Search for the cell housing the specified text and yield its [X, Y] center coordinate. 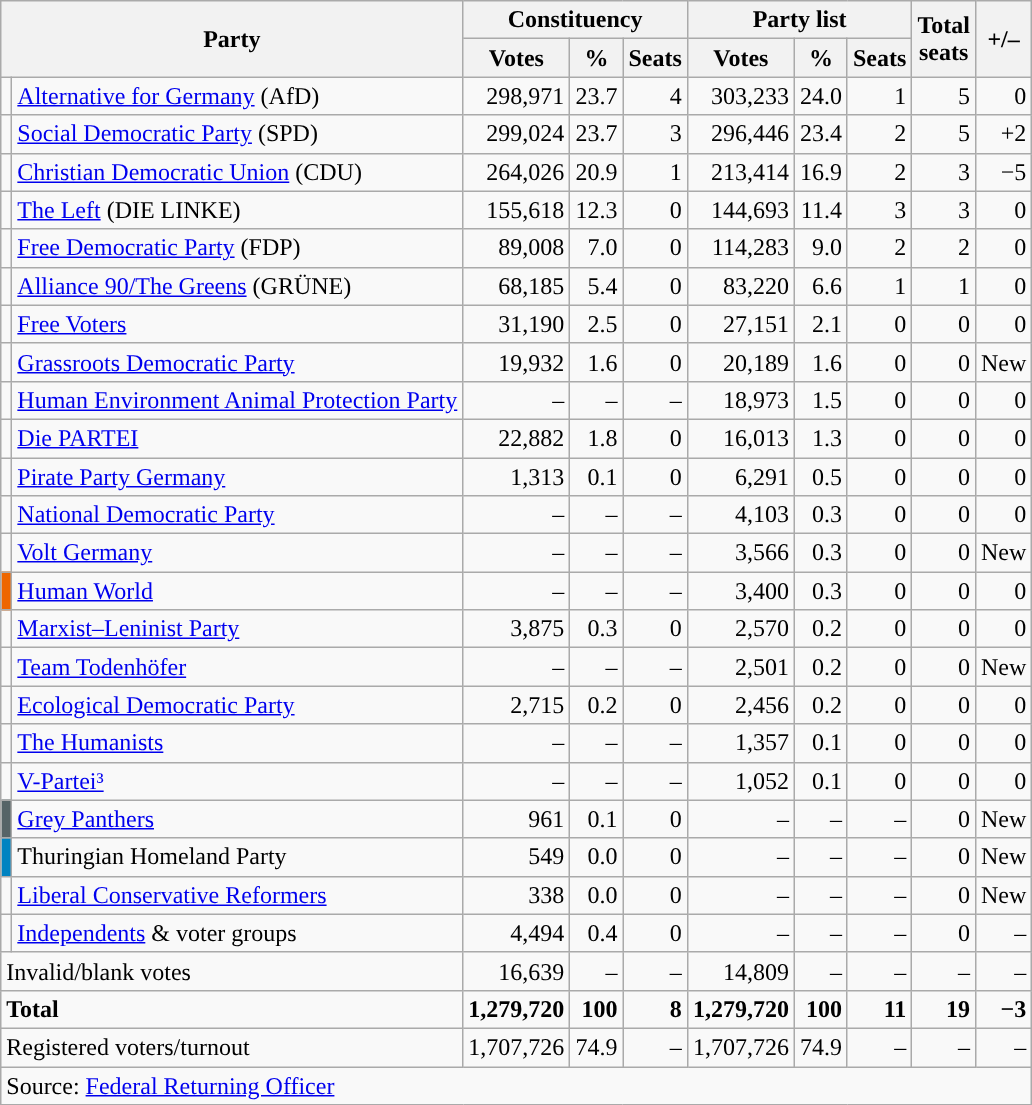
14,809 [740, 971]
Alliance 90/The Greens (GRÜNE) [238, 286]
Grassroots Democratic Party [238, 362]
83,220 [740, 286]
Total [232, 1009]
68,185 [516, 286]
12.3 [596, 210]
Alternative for Germany (AfD) [238, 96]
Free Voters [238, 324]
20,189 [740, 362]
0.5 [820, 477]
Die PARTEI [238, 438]
Human World [238, 591]
Marxist–Leninist Party [238, 629]
155,618 [516, 210]
22,882 [516, 438]
0.4 [596, 933]
The Humanists [238, 743]
549 [516, 857]
6.6 [820, 286]
+2 [1003, 134]
296,446 [740, 134]
Source: Federal Returning Officer [516, 1085]
23.4 [820, 134]
Human Environment Animal Protection Party [238, 400]
2,570 [740, 629]
4,103 [740, 515]
3,566 [740, 553]
338 [516, 895]
National Democratic Party [238, 515]
1,357 [740, 743]
2,501 [740, 667]
4,494 [516, 933]
Party [232, 39]
Volt Germany [238, 553]
Social Democratic Party (SPD) [238, 134]
961 [516, 819]
2,456 [740, 705]
Ecological Democratic Party [238, 705]
3,400 [740, 591]
1.3 [820, 438]
1,052 [740, 781]
Grey Panthers [238, 819]
3,875 [516, 629]
298,971 [516, 96]
299,024 [516, 134]
8 [655, 1009]
Pirate Party Germany [238, 477]
144,693 [740, 210]
31,190 [516, 324]
7.0 [596, 248]
+/– [1003, 39]
213,414 [740, 172]
Liberal Conservative Reformers [238, 895]
114,283 [740, 248]
Free Democratic Party (FDP) [238, 248]
Registered voters/turnout [232, 1047]
1.5 [820, 400]
4 [655, 96]
Party list [800, 20]
1.8 [596, 438]
Constituency [576, 20]
−5 [1003, 172]
The Left (DIE LINKE) [238, 210]
Independents & voter groups [238, 933]
Christian Democratic Union (CDU) [238, 172]
2.1 [820, 324]
2,715 [516, 705]
11 [879, 1009]
Thuringian Homeland Party [238, 857]
V-Partei³ [238, 781]
−3 [1003, 1009]
24.0 [820, 96]
16.9 [820, 172]
19,932 [516, 362]
16,639 [516, 971]
1,313 [516, 477]
Totalseats [944, 39]
303,233 [740, 96]
264,026 [516, 172]
6,291 [740, 477]
27,151 [740, 324]
9.0 [820, 248]
Invalid/blank votes [232, 971]
2.5 [596, 324]
89,008 [516, 248]
5.4 [596, 286]
Team Todenhöfer [238, 667]
20.9 [596, 172]
19 [944, 1009]
16,013 [740, 438]
18,973 [740, 400]
11.4 [820, 210]
